Detect which cell encompasses the target text, then output its [x, y] center coordinate. 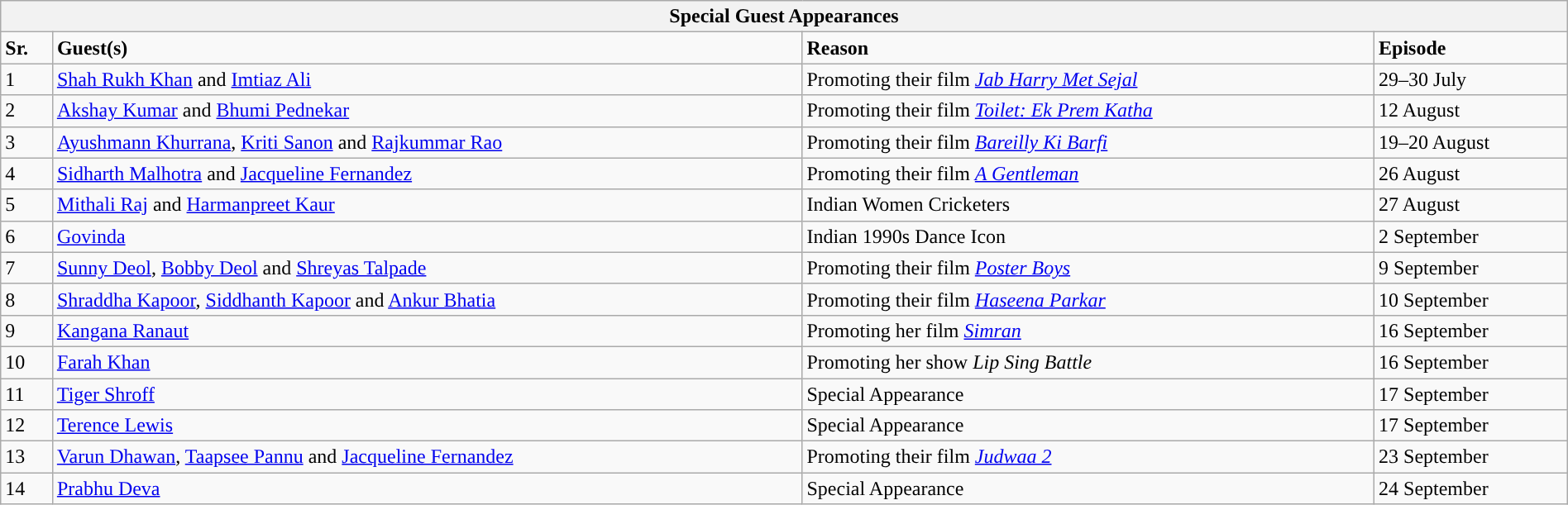
24 September [1471, 488]
Special Guest Appearances [784, 17]
Promoting her show Lip Sing Battle [1088, 362]
9 September [1471, 268]
27 August [1471, 205]
2 [26, 111]
Prabhu Deva [427, 488]
10 [26, 362]
Farah Khan [427, 362]
Ayushmann Khurrana, Kriti Sanon and Rajkummar Rao [427, 142]
12 August [1471, 111]
Promoting her film Simran [1088, 331]
3 [26, 142]
Kangana Ranaut [427, 331]
Mithali Raj and Harmanpreet Kaur [427, 205]
1 [26, 79]
Shah Rukh Khan and Imtiaz Ali [427, 79]
Promoting their film Haseena Parkar [1088, 299]
29–30 July [1471, 79]
Shraddha Kapoor, Siddhanth Kapoor and Ankur Bhatia [427, 299]
23 September [1471, 457]
Promoting their film Bareilly Ki Barfi [1088, 142]
Promoting their film Judwaa 2 [1088, 457]
Reason [1088, 48]
Guest(s) [427, 48]
Promoting their film Toilet: Ek Prem Katha [1088, 111]
Indian Women Cricketers [1088, 205]
8 [26, 299]
6 [26, 236]
12 [26, 426]
Govinda [427, 236]
Promoting their film A Gentleman [1088, 174]
19–20 August [1471, 142]
Promoting their film Jab Harry Met Sejal [1088, 79]
Tiger Shroff [427, 394]
Akshay Kumar and Bhumi Pednekar [427, 111]
Indian 1990s Dance Icon [1088, 236]
2 September [1471, 236]
13 [26, 457]
4 [26, 174]
Varun Dhawan, Taapsee Pannu and Jacqueline Fernandez [427, 457]
14 [26, 488]
9 [26, 331]
Sr. [26, 48]
11 [26, 394]
10 September [1471, 299]
7 [26, 268]
Terence Lewis [427, 426]
Sidharth Malhotra and Jacqueline Fernandez [427, 174]
Sunny Deol, Bobby Deol and Shreyas Talpade [427, 268]
5 [26, 205]
Promoting their film Poster Boys [1088, 268]
Episode [1471, 48]
26 August [1471, 174]
